Provide the (x, y) coordinate of the cell's center where the given text is located.  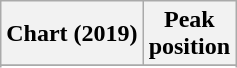
Chart (2019) (72, 34)
Peakposition (189, 34)
